Provide the (x, y) coordinate of the cell's center where the given text is located.  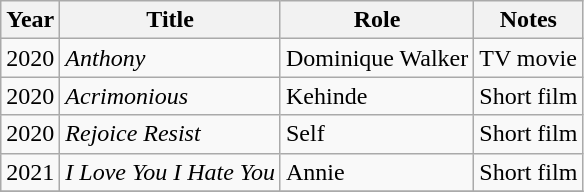
Dominique Walker (376, 58)
I Love You I Hate You (170, 172)
Self (376, 134)
Notes (528, 20)
Rejoice Resist (170, 134)
TV movie (528, 58)
Role (376, 20)
Annie (376, 172)
2021 (30, 172)
Year (30, 20)
Acrimonious (170, 96)
Title (170, 20)
Anthony (170, 58)
Kehinde (376, 96)
